From the cell containing the given text, extract its center point as [x, y] coordinate. 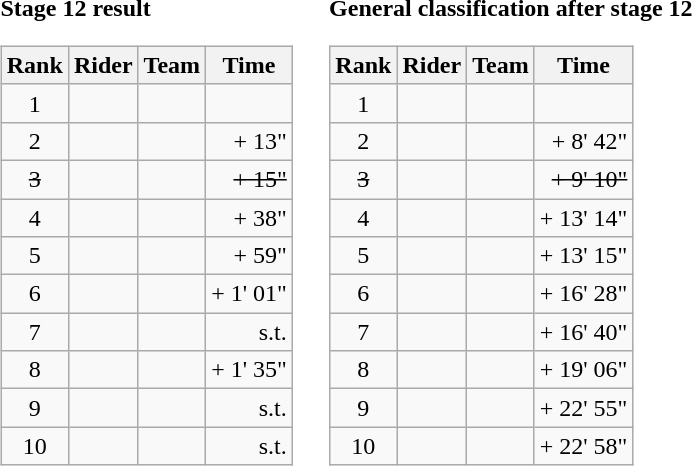
+ 13' 14" [584, 217]
+ 22' 55" [584, 408]
+ 16' 28" [584, 294]
+ 22' 58" [584, 446]
+ 15" [250, 179]
+ 13' 15" [584, 256]
+ 8' 42" [584, 141]
+ 13" [250, 141]
+ 1' 01" [250, 294]
+ 9' 10" [584, 179]
+ 19' 06" [584, 370]
+ 16' 40" [584, 332]
+ 59" [250, 256]
+ 38" [250, 217]
+ 1' 35" [250, 370]
